From the cell containing the given text, extract its center point as (x, y) coordinate. 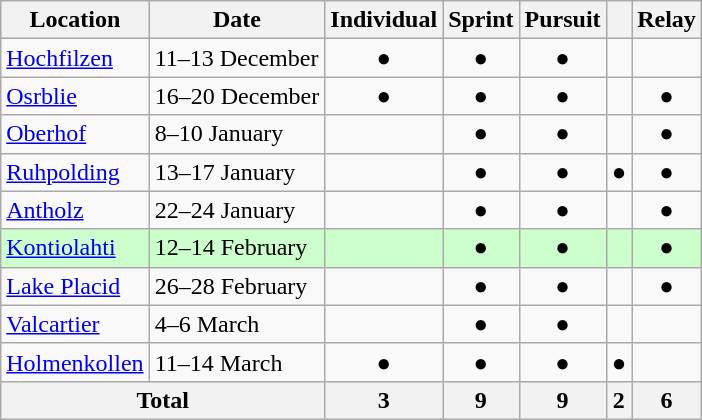
Kontiolahti (75, 248)
Sprint (481, 20)
Individual (384, 20)
Ruhpolding (75, 172)
4–6 March (237, 324)
Date (237, 20)
12–14 February (237, 248)
Location (75, 20)
Total (163, 400)
Osrblie (75, 96)
11–13 December (237, 58)
Oberhof (75, 134)
Lake Placid (75, 286)
Relay (667, 20)
6 (667, 400)
8–10 January (237, 134)
16–20 December (237, 96)
Pursuit (562, 20)
3 (384, 400)
Hochfilzen (75, 58)
26–28 February (237, 286)
13–17 January (237, 172)
Valcartier (75, 324)
Holmenkollen (75, 362)
Antholz (75, 210)
11–14 March (237, 362)
2 (619, 400)
22–24 January (237, 210)
